Pinpoint the cell where the given text exists, returning its (X, Y) midpoint coordinate. 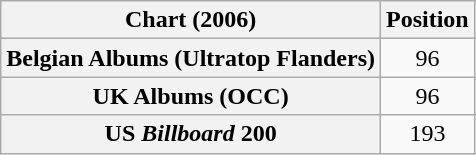
Chart (2006) (191, 20)
UK Albums (OCC) (191, 96)
Belgian Albums (Ultratop Flanders) (191, 58)
US Billboard 200 (191, 134)
193 (428, 134)
Position (428, 20)
